Search for the cell housing the specified text and yield its (X, Y) center coordinate. 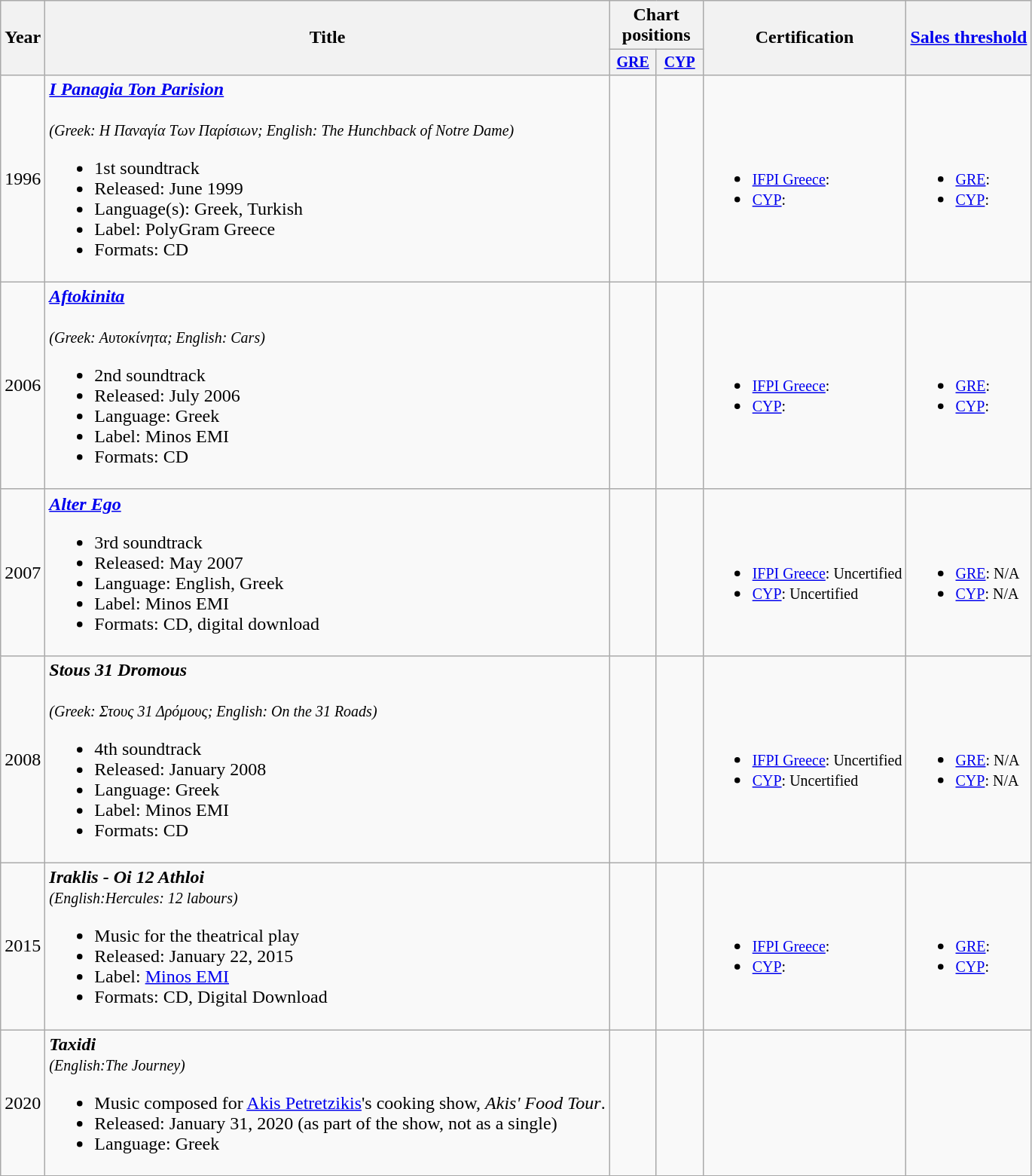
GRE (633, 62)
CYP (679, 62)
Stous 31 Dromous (Greek: Στους 31 Δρόμους; English: On the 31 Roads)4th soundtrackReleased: January 2008Language: GreekLabel: Minos EMIFormats: CD (327, 759)
Sales threshold (969, 38)
Year (23, 38)
Chart positions (656, 26)
2007 (23, 573)
2020 (23, 1103)
Certification (805, 38)
Aftokinita (Greek: Αυτοκίνητα; English: Cars)2nd soundtrackReleased: July 2006Language: GreekLabel: Minos EMIFormats: CD (327, 386)
1996 (23, 178)
2006 (23, 386)
2008 (23, 759)
2015 (23, 946)
Title (327, 38)
Alter Ego3rd soundtrackReleased: May 2007Language: English, GreekLabel: Minos EMIFormats: CD, digital download (327, 573)
